Return the [x, y] coordinate for the center point of the cell that contains the specified text.  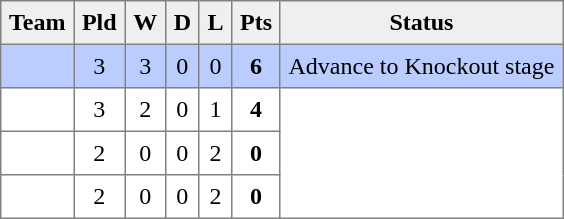
Status [421, 23]
W [145, 23]
Pld [100, 23]
4 [256, 110]
L [216, 23]
6 [256, 66]
Advance to Knockout stage [421, 66]
D [182, 23]
Team [38, 23]
1 [216, 110]
Pts [256, 23]
